Locate the cell with the specified text and output its [X, Y] center coordinate. 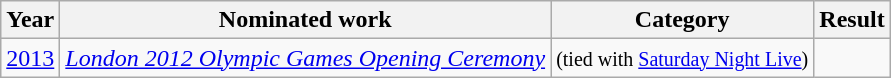
London 2012 Olympic Games Opening Ceremony [306, 58]
Year [30, 20]
Category [682, 20]
Result [852, 20]
(tied with Saturday Night Live) [682, 58]
Nominated work [306, 20]
2013 [30, 58]
